Return [x, y] of the center of cell containing provided text 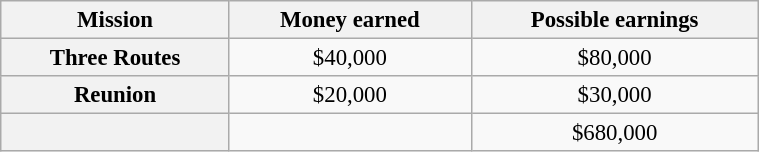
Money earned [350, 20]
$30,000 [614, 95]
$680,000 [614, 133]
$80,000 [614, 57]
$40,000 [350, 57]
Three Routes [114, 57]
$20,000 [350, 95]
Mission [114, 20]
Reunion [114, 95]
Possible earnings [614, 20]
